Provide the (x, y) coordinate of the cell's center where the given text is located.  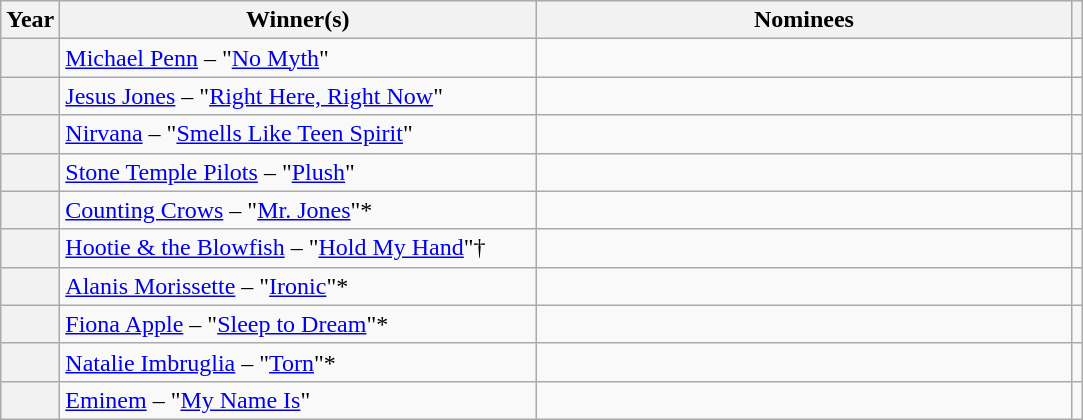
Hootie & the Blowfish – "Hold My Hand"† (298, 248)
Jesus Jones – "Right Here, Right Now" (298, 96)
Alanis Morissette – "Ironic"* (298, 286)
Stone Temple Pilots – "Plush" (298, 172)
Year (30, 20)
Nominees (804, 20)
Nirvana – "Smells Like Teen Spirit" (298, 134)
Michael Penn – "No Myth" (298, 58)
Natalie Imbruglia – "Torn"* (298, 362)
Counting Crows – "Mr. Jones"* (298, 210)
Eminem – "My Name Is" (298, 400)
Winner(s) (298, 20)
Fiona Apple – "Sleep to Dream"* (298, 324)
